Search for the cell housing the specified text and yield its (X, Y) center coordinate. 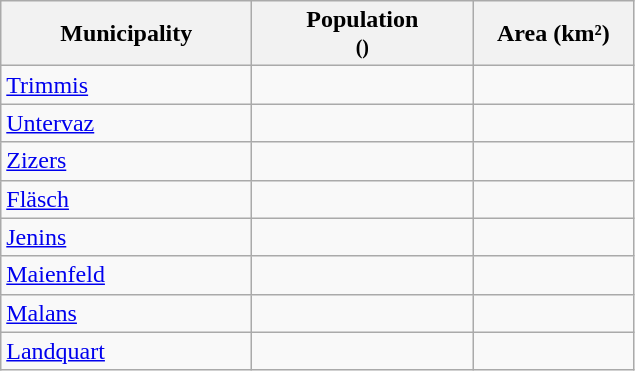
Zizers (126, 161)
Maienfeld (126, 275)
Untervaz (126, 123)
Jenins (126, 237)
Trimmis (126, 85)
Fläsch (126, 199)
Area (km²) (554, 34)
Landquart (126, 351)
Municipality (126, 34)
Population () (362, 34)
Malans (126, 313)
